Scan for the cell matching the given text and deliver its [x, y] coordinate at center. 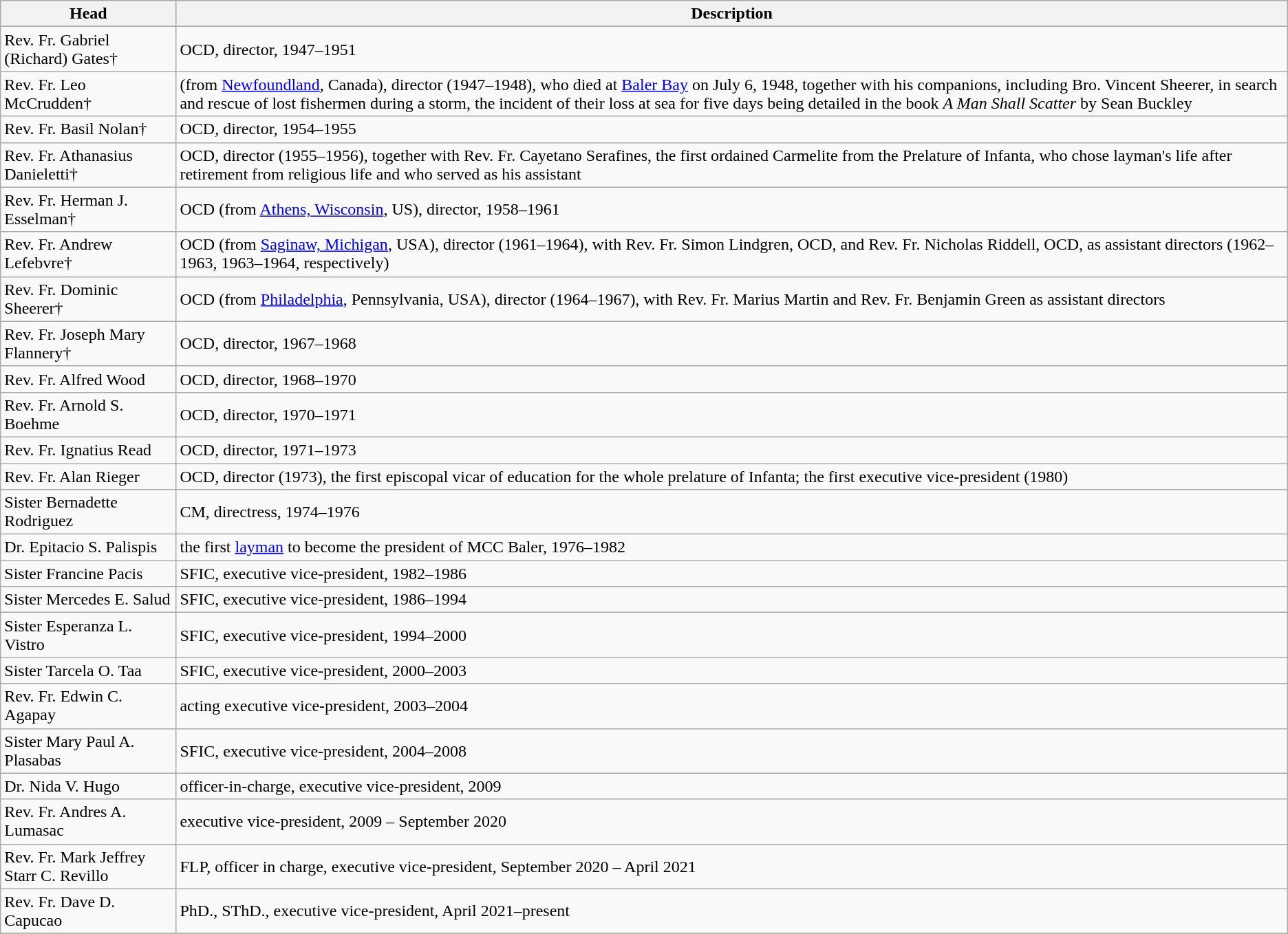
Sister Bernadette Rodriguez [88, 512]
OCD, director, 1971–1973 [732, 450]
OCD, director, 1968–1970 [732, 379]
OCD (from Athens, Wisconsin, US), director, 1958–1961 [732, 209]
SFIC, executive vice-president, 2004–2008 [732, 751]
SFIC, executive vice-president, 2000–2003 [732, 671]
Rev. Fr. Arnold S. Boehme [88, 414]
OCD, director (1973), the first episcopal vicar of education for the whole prelature of Infanta; the first executive vice-president (1980) [732, 477]
Rev. Fr. Basil Nolan† [88, 129]
Dr. Nida V. Hugo [88, 786]
Sister Mary Paul A. Plasabas [88, 751]
Sister Tarcela O. Taa [88, 671]
acting executive vice-president, 2003–2004 [732, 706]
OCD (from Philadelphia, Pennsylvania, USA), director (1964–1967), with Rev. Fr. Marius Martin and Rev. Fr. Benjamin Green as assistant directors [732, 298]
PhD., SThD., executive vice-president, April 2021–present [732, 911]
Rev. Fr. Ignatius Read [88, 450]
Rev. Fr. Dave D. Capucao [88, 911]
Rev. Fr. Mark Jeffrey Starr C. Revillo [88, 867]
Rev. Fr. Athanasius Danieletti† [88, 165]
OCD, director, 1967–1968 [732, 344]
Rev. Fr. Alfred Wood [88, 379]
Rev. Fr. Leo McCrudden† [88, 94]
SFIC, executive vice-president, 1982–1986 [732, 574]
Sister Esperanza L. Vistro [88, 636]
Rev. Fr. Joseph Mary Flannery† [88, 344]
Rev. Fr. Edwin C. Agapay [88, 706]
the first layman to become the president of MCC Baler, 1976–1982 [732, 547]
Sister Mercedes E. Salud [88, 600]
OCD, director, 1954–1955 [732, 129]
Sister Francine Pacis [88, 574]
Rev. Fr. Gabriel (Richard) Gates† [88, 50]
SFIC, executive vice-president, 1986–1994 [732, 600]
officer-in-charge, executive vice-president, 2009 [732, 786]
Rev. Fr. Dominic Sheerer† [88, 298]
Rev. Fr. Alan Rieger [88, 477]
Rev. Fr. Herman J. Esselman† [88, 209]
SFIC, executive vice-president, 1994–2000 [732, 636]
FLP, officer in charge, executive vice-president, September 2020 – April 2021 [732, 867]
Head [88, 14]
OCD, director, 1970–1971 [732, 414]
CM, directress, 1974–1976 [732, 512]
Rev. Fr. Andrew Lefebvre† [88, 254]
Rev. Fr. Andres A. Lumasac [88, 821]
OCD, director, 1947–1951 [732, 50]
Dr. Epitacio S. Palispis [88, 547]
executive vice-president, 2009 – September 2020 [732, 821]
Description [732, 14]
